Extract the (X, Y) coordinate from the center of the cell holding the provided text.  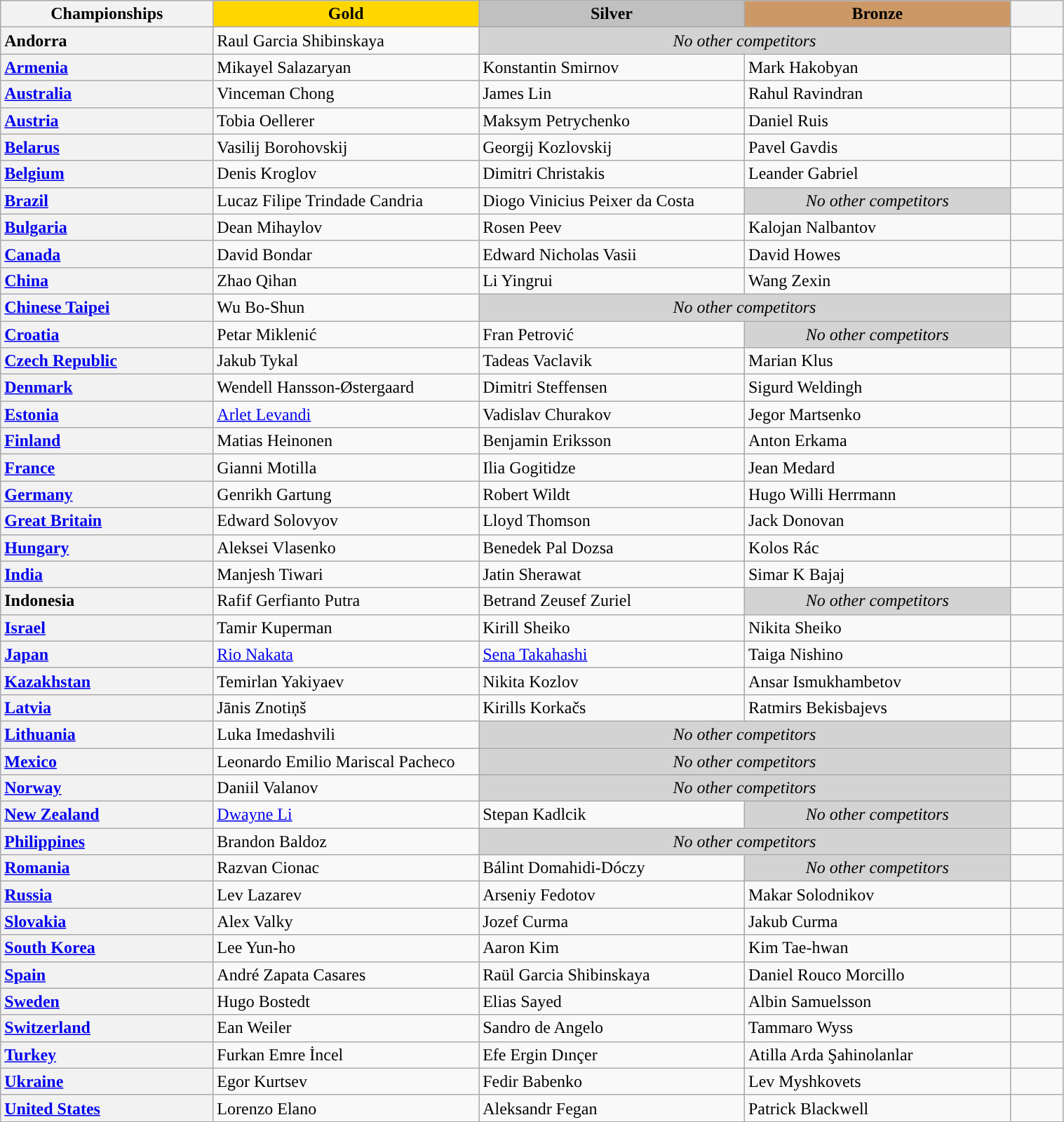
Zhao Qihan (346, 280)
Kalojan Nalbantov (877, 227)
Chinese Taipei (107, 307)
Bálint Domahidi-Dóczy (612, 868)
Belgium (107, 174)
Bronze (877, 14)
Jakub Tykal (346, 361)
Norway (107, 788)
Canada (107, 254)
Edward Nicholas Vasii (612, 254)
Silver (612, 14)
Aleksandr Fegan (612, 1108)
Georgij Kozlovskij (612, 147)
Furkan Emre İncel (346, 1055)
Ilia Gogitidze (612, 468)
Aleksei Vlasenko (346, 548)
André Zapata Casares (346, 975)
Jatin Sherawat (612, 574)
Daniel Ruis (877, 121)
Vadislav Churakov (612, 414)
Marian Klus (877, 361)
Arlet Levandi (346, 414)
Aaron Kim (612, 948)
Japan (107, 654)
China (107, 280)
Brazil (107, 201)
Ratmirs Bekisbajevs (877, 708)
Romania (107, 868)
Wendell Hansson-Østergaard (346, 388)
James Lin (612, 94)
Turkey (107, 1055)
Kazakhstan (107, 681)
Temirlan Yakiyaev (346, 681)
Denis Kroglov (346, 174)
Hugo Bostedt (346, 1001)
Egor Kurtsev (346, 1081)
Diogo Vinicius Peixer da Costa (612, 201)
Lee Yun-ho (346, 948)
Kim Tae-hwan (877, 948)
New Zealand (107, 815)
Benedek Pal Dozsa (612, 548)
Jean Medard (877, 468)
Nikita Sheiko (877, 628)
Lorenzo Elano (346, 1108)
Kirill Sheiko (612, 628)
Mexico (107, 761)
Andorra (107, 41)
Rafif Gerfianto Putra (346, 601)
Raul Garcia Shibinskaya (346, 41)
Luka Imedashvili (346, 734)
Israel (107, 628)
Kolos Rác (877, 548)
Sigurd Weldingh (877, 388)
Fran Petrović (612, 334)
Stepan Kadlcik (612, 815)
Betrand Zeusef Zuriel (612, 601)
Great Britain (107, 521)
Croatia (107, 334)
Lloyd Thomson (612, 521)
Jegor Martsenko (877, 414)
Li Yingrui (612, 280)
Australia (107, 94)
Bulgaria (107, 227)
Hugo Willi Herrmann (877, 494)
Leander Gabriel (877, 174)
Rosen Peev (612, 227)
Lev Lazarev (346, 895)
Vinceman Chong (346, 94)
Raül Garcia Shibinskaya (612, 975)
Rio Nakata (346, 654)
Jozef Curma (612, 921)
France (107, 468)
Matias Heinonen (346, 441)
Belarus (107, 147)
Ukraine (107, 1081)
Sandro de Angelo (612, 1028)
Nikita Kozlov (612, 681)
Pavel Gavdis (877, 147)
Hungary (107, 548)
Razvan Cionac (346, 868)
Lev Myshkovets (877, 1081)
Kirills Korkačs (612, 708)
Albin Samuelsson (877, 1001)
Armenia (107, 67)
Tammaro Wyss (877, 1028)
Daniil Valanov (346, 788)
Mark Hakobyan (877, 67)
Jānis Znotiņš (346, 708)
Taiga Nishino (877, 654)
Slovakia (107, 921)
Gianni Motilla (346, 468)
Wang Zexin (877, 280)
Leonardo Emilio Mariscal Pacheco (346, 761)
Dean Mihaylov (346, 227)
Robert Wildt (612, 494)
Czech Republic (107, 361)
Gold (346, 14)
Finland (107, 441)
Genrikh Gartung (346, 494)
Dwayne Li (346, 815)
Dimitri Christakis (612, 174)
Mikayel Salazaryan (346, 67)
David Howes (877, 254)
Austria (107, 121)
Sweden (107, 1001)
India (107, 574)
Brandon Baldoz (346, 841)
Latvia (107, 708)
Edward Solovyov (346, 521)
Denmark (107, 388)
Championships (107, 14)
Petar Miklenić (346, 334)
United States (107, 1108)
Tadeas Vaclavik (612, 361)
Elias Sayed (612, 1001)
Russia (107, 895)
Manjesh Tiwari (346, 574)
Atilla Arda Şahinolanlar (877, 1055)
David Bondar (346, 254)
Rahul Ravindran (877, 94)
South Korea (107, 948)
Ansar Ismukhambetov (877, 681)
Wu Bo-Shun (346, 307)
Philippines (107, 841)
Indonesia (107, 601)
Fedir Babenko (612, 1081)
Simar K Bajaj (877, 574)
Efe Ergin Dınçer (612, 1055)
Lithuania (107, 734)
Makar Solodnikov (877, 895)
Germany (107, 494)
Dimitri Steffensen (612, 388)
Benjamin Eriksson (612, 441)
Tobia Oellerer (346, 121)
Daniel Rouco Morcillo (877, 975)
Arseniy Fedotov (612, 895)
Konstantin Smirnov (612, 67)
Jack Donovan (877, 521)
Anton Erkama (877, 441)
Ean Weiler (346, 1028)
Tamir Kuperman (346, 628)
Alex Valky (346, 921)
Lucaz Filipe Trindade Candria (346, 201)
Switzerland (107, 1028)
Patrick Blackwell (877, 1108)
Maksym Petrychenko (612, 121)
Vasilij Borohovskij (346, 147)
Estonia (107, 414)
Spain (107, 975)
Jakub Curma (877, 921)
Sena Takahashi (612, 654)
